For the text-containing cell, return its midpoint in [x, y] coordinate format. 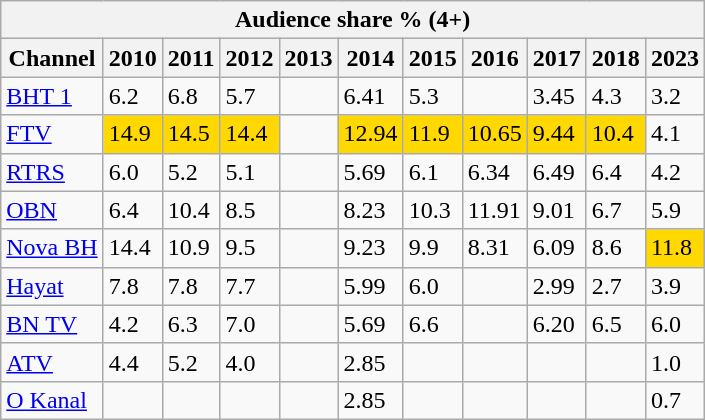
6.5 [616, 324]
14.5 [191, 134]
6.34 [494, 172]
7.0 [250, 324]
OBN [52, 210]
Channel [52, 58]
4.0 [250, 362]
12.94 [370, 134]
RTRS [52, 172]
14.9 [132, 134]
6.7 [616, 210]
9.44 [556, 134]
6.8 [191, 96]
2013 [308, 58]
2012 [250, 58]
5.1 [250, 172]
2014 [370, 58]
1.0 [674, 362]
9.9 [432, 248]
7.7 [250, 286]
10.3 [432, 210]
6.2 [132, 96]
8.5 [250, 210]
6.3 [191, 324]
11.8 [674, 248]
6.41 [370, 96]
6.1 [432, 172]
ATV [52, 362]
8.6 [616, 248]
8.31 [494, 248]
Nova BH [52, 248]
5.7 [250, 96]
2018 [616, 58]
9.5 [250, 248]
5.9 [674, 210]
2.7 [616, 286]
6.49 [556, 172]
FTV [52, 134]
4.1 [674, 134]
2011 [191, 58]
8.23 [370, 210]
Hayat [52, 286]
2015 [432, 58]
0.7 [674, 400]
9.23 [370, 248]
5.99 [370, 286]
5.3 [432, 96]
2.99 [556, 286]
BHT 1 [52, 96]
10.9 [191, 248]
BN TV [52, 324]
6.6 [432, 324]
2010 [132, 58]
3.2 [674, 96]
10.65 [494, 134]
4.4 [132, 362]
6.20 [556, 324]
11.9 [432, 134]
3.45 [556, 96]
Audience share % (4+) [353, 20]
3.9 [674, 286]
2017 [556, 58]
2023 [674, 58]
2016 [494, 58]
11.91 [494, 210]
O Kanal [52, 400]
6.09 [556, 248]
9.01 [556, 210]
4.3 [616, 96]
